Detect which cell encompasses the target text, then output its [x, y] center coordinate. 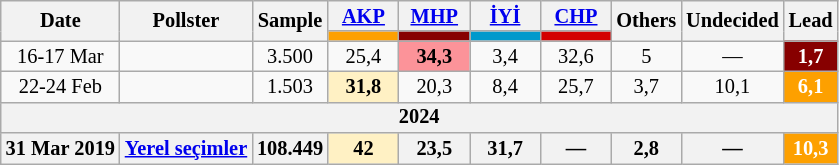
Others [646, 20]
8,4 [506, 86]
1,7 [811, 56]
2,8 [646, 148]
6,1 [811, 86]
3,7 [646, 86]
23,5 [434, 148]
Date [60, 20]
25,7 [576, 86]
10,3 [811, 148]
16-17 Mar [60, 56]
22-24 Feb [60, 86]
31 Mar 2019 [60, 148]
42 [364, 148]
1.503 [290, 86]
31,8 [364, 86]
AKP [364, 16]
Sample [290, 20]
32,6 [576, 56]
Pollster [186, 20]
108.449 [290, 148]
3,4 [506, 56]
3.500 [290, 56]
20,3 [434, 86]
25,4 [364, 56]
10,1 [732, 86]
Lead [811, 20]
34,3 [434, 56]
MHP [434, 16]
İYİ [506, 16]
5 [646, 56]
CHP [576, 16]
2024 [420, 118]
Undecided [732, 20]
Yerel seçimler [186, 148]
31,7 [506, 148]
